Capture the cell that displays the provided text and extract its [X, Y] central coordinate. 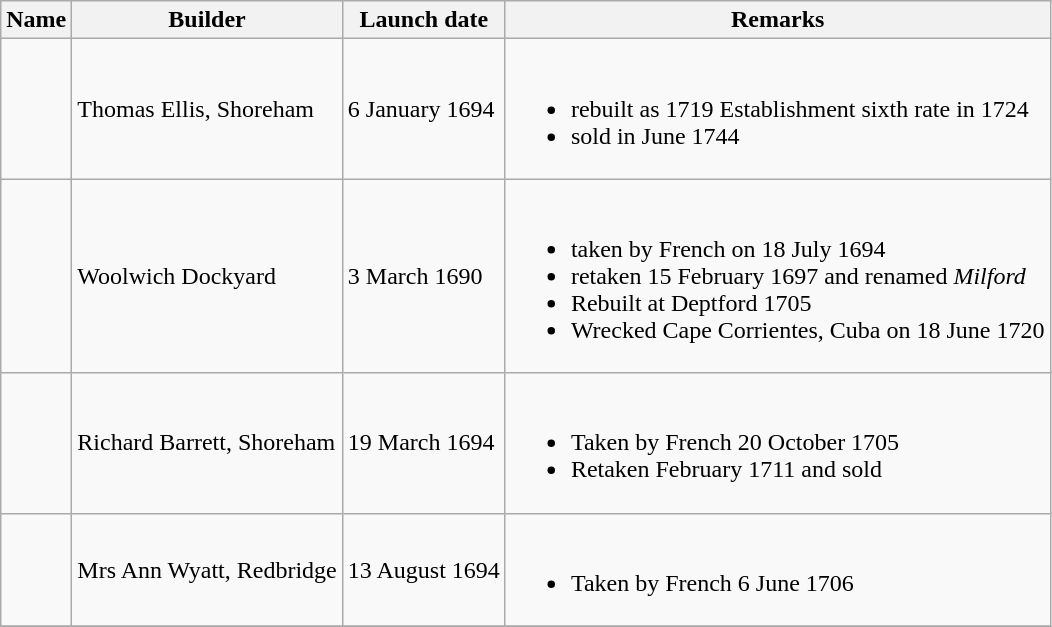
Taken by French 6 June 1706 [778, 570]
Builder [207, 20]
Name [36, 20]
Thomas Ellis, Shoreham [207, 109]
19 March 1694 [424, 443]
13 August 1694 [424, 570]
Launch date [424, 20]
Remarks [778, 20]
3 March 1690 [424, 276]
6 January 1694 [424, 109]
Richard Barrett, Shoreham [207, 443]
Taken by French 20 October 1705Retaken February 1711 and sold [778, 443]
Mrs Ann Wyatt, Redbridge [207, 570]
Woolwich Dockyard [207, 276]
taken by French on 18 July 1694retaken 15 February 1697 and renamed MilfordRebuilt at Deptford 1705Wrecked Cape Corrientes, Cuba on 18 June 1720 [778, 276]
rebuilt as 1719 Establishment sixth rate in 1724sold in June 1744 [778, 109]
